Identify which cell holds the provided text, then report its [x, y] central coordinate. 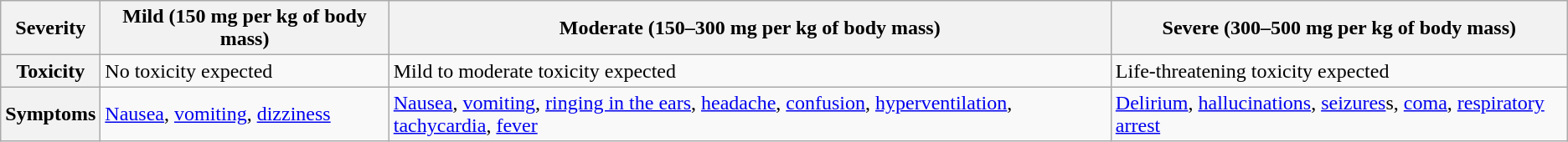
Life-threatening toxicity expected [1338, 71]
Mild to moderate toxicity expected [750, 71]
Mild (150 mg per kg of body mass) [245, 28]
Severe (300–500 mg per kg of body mass) [1338, 28]
Nausea, vomiting, dizziness [245, 114]
Severity [50, 28]
No toxicity expected [245, 71]
Symptoms [50, 114]
Moderate (150–300 mg per kg of body mass) [750, 28]
Nausea, vomiting, ringing in the ears, headache, confusion, hyperventilation, tachycardia, fever [750, 114]
Delirium, hallucinations, seizuress, coma, respiratory arrest [1338, 114]
Toxicity [50, 71]
